Return (X, Y) of the center of cell containing provided text 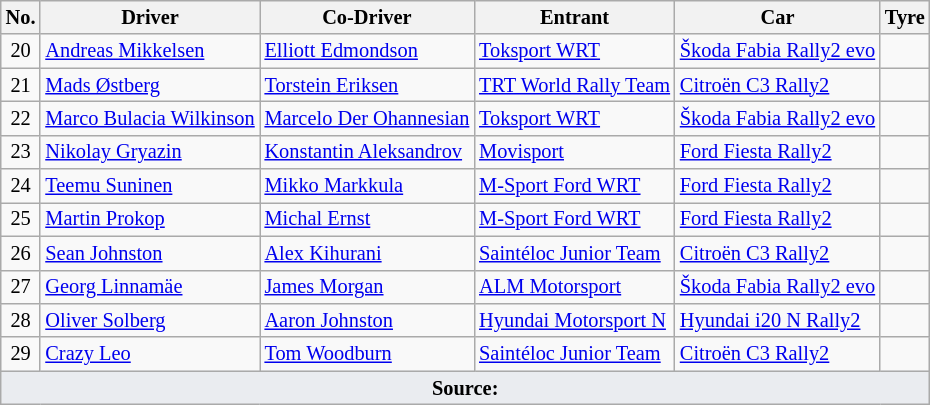
Georg Linnamäe (150, 287)
Crazy Leo (150, 354)
James Morgan (368, 287)
Teemu Suninen (150, 186)
TRT World Rally Team (574, 85)
Car (778, 17)
Tom Woodburn (368, 354)
Hyundai Motorsport N (574, 320)
Marcelo Der Ohannesian (368, 118)
29 (21, 354)
21 (21, 85)
24 (21, 186)
Mikko Markkula (368, 186)
Nikolay Gryazin (150, 152)
Entrant (574, 17)
Alex Kihurani (368, 253)
Mads Østberg (150, 85)
Oliver Solberg (150, 320)
Konstantin Aleksandrov (368, 152)
ALM Motorsport (574, 287)
Andreas Mikkelsen (150, 51)
Tyre (905, 17)
Elliott Edmondson (368, 51)
Torstein Eriksen (368, 85)
No. (21, 17)
Driver (150, 17)
Michal Ernst (368, 219)
Movisport (574, 152)
28 (21, 320)
20 (21, 51)
Hyundai i20 N Rally2 (778, 320)
Co-Driver (368, 17)
25 (21, 219)
22 (21, 118)
Sean Johnston (150, 253)
27 (21, 287)
Aaron Johnston (368, 320)
Martin Prokop (150, 219)
Source: (466, 388)
23 (21, 152)
26 (21, 253)
Marco Bulacia Wilkinson (150, 118)
